Extract the (x, y) coordinate from the center of the cell holding the provided text.  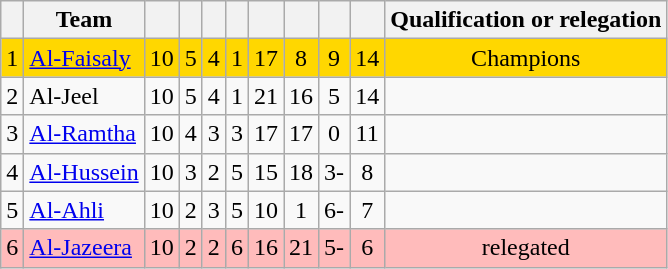
15 (266, 172)
11 (368, 134)
Al-Faisaly (84, 58)
Al-Ramtha (84, 134)
Champions (526, 58)
Al-Hussein (84, 172)
6- (334, 210)
relegated (526, 248)
7 (368, 210)
3- (334, 172)
Al-Jazeera (84, 248)
0 (334, 134)
5- (334, 248)
Qualification or relegation (526, 20)
9 (334, 58)
18 (302, 172)
Al-Jeel (84, 96)
Team (84, 20)
Al-Ahli (84, 210)
